Scan for the cell matching the given text and deliver its [X, Y] coordinate at center. 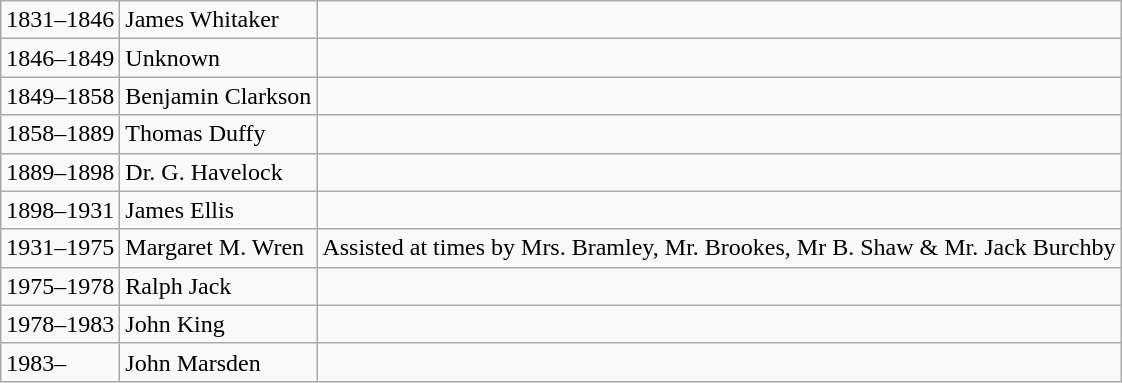
Dr. G. Havelock [218, 172]
Ralph Jack [218, 286]
John Marsden [218, 362]
Unknown [218, 58]
1849–1858 [60, 96]
Benjamin Clarkson [218, 96]
1846–1849 [60, 58]
1831–1846 [60, 20]
1931–1975 [60, 248]
James Ellis [218, 210]
1898–1931 [60, 210]
1858–1889 [60, 134]
James Whitaker [218, 20]
Thomas Duffy [218, 134]
1975–1978 [60, 286]
1983– [60, 362]
John King [218, 324]
1978–1983 [60, 324]
Margaret M. Wren [218, 248]
Assisted at times by Mrs. Bramley, Mr. Brookes, Mr B. Shaw & Mr. Jack Burchby [719, 248]
1889–1898 [60, 172]
